Provide the [x, y] coordinate of the cell's center where the given text is located.  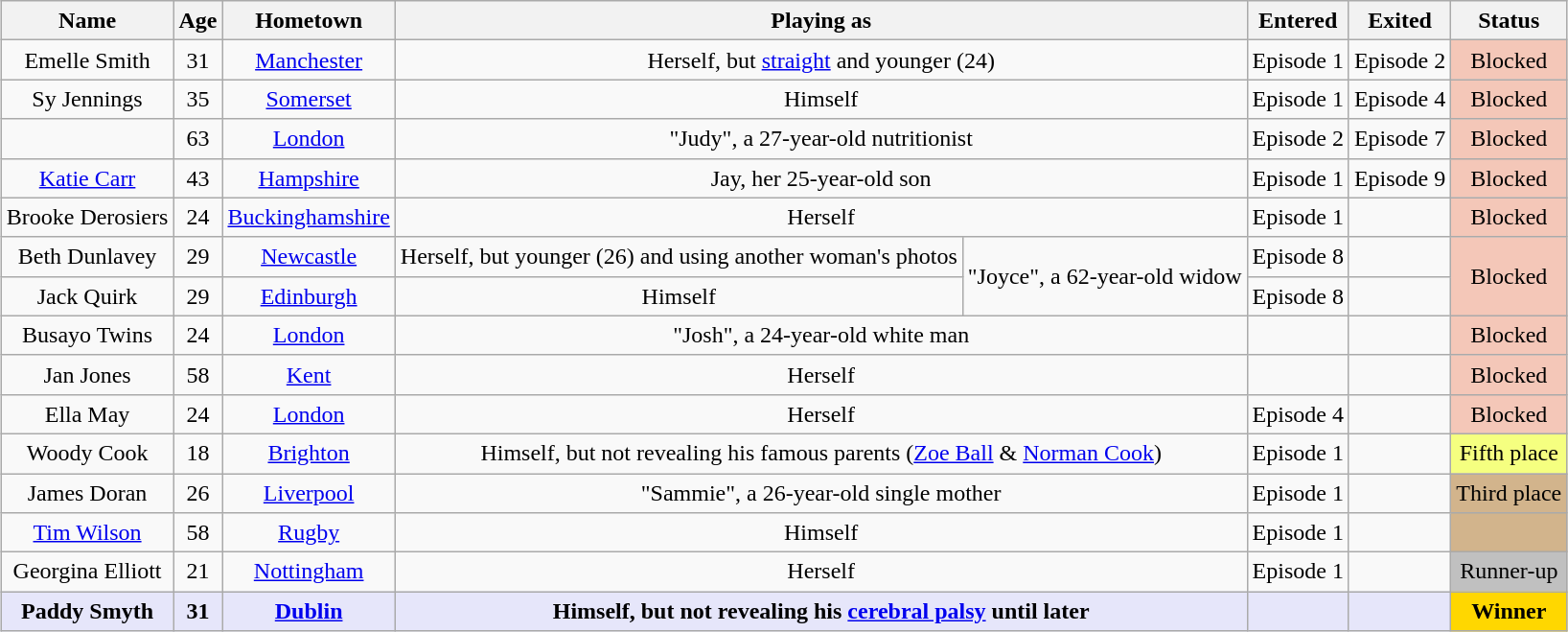
Edinburgh [309, 295]
Runner-up [1509, 572]
Katie Carr [87, 178]
Entered [1298, 21]
Kent [309, 374]
Buckinghamshire [309, 217]
Status [1509, 21]
Episode 9 [1399, 178]
Woody Cook [87, 453]
Manchester [309, 59]
Tim Wilson [87, 533]
James Doran [87, 493]
Newcastle [309, 257]
Name [87, 21]
Playing as [820, 21]
"Judy", a 27-year-old nutritionist [820, 138]
Himself, but not revealing his famous parents (Zoe Ball & Norman Cook) [820, 453]
Exited [1399, 21]
18 [197, 453]
Age [197, 21]
"Joyce", a 62-year-old widow [1104, 276]
Hometown [309, 21]
Somerset [309, 100]
"Sammie", a 26-year-old single mother [820, 493]
Fifth place [1509, 453]
Liverpool [309, 493]
Brooke Derosiers [87, 217]
63 [197, 138]
Herself, but younger (26) and using another woman's photos [679, 257]
Ella May [87, 414]
Episode 7 [1399, 138]
35 [197, 100]
Winner [1509, 612]
Georgina Elliott [87, 572]
Jack Quirk [87, 295]
Nottingham [309, 572]
21 [197, 572]
Beth Dunlavey [87, 257]
Sy Jennings [87, 100]
26 [197, 493]
Paddy Smyth [87, 612]
Hampshire [309, 178]
"Josh", a 24-year-old white man [820, 336]
43 [197, 178]
Herself, but straight and younger (24) [820, 59]
Jan Jones [87, 374]
Brighton [309, 453]
Third place [1509, 493]
Himself, but not revealing his cerebral palsy until later [820, 612]
Jay, her 25-year-old son [820, 178]
Busayo Twins [87, 336]
Rugby [309, 533]
Dublin [309, 612]
Emelle Smith [87, 59]
